Scan for the cell matching the given text and deliver its [X, Y] coordinate at center. 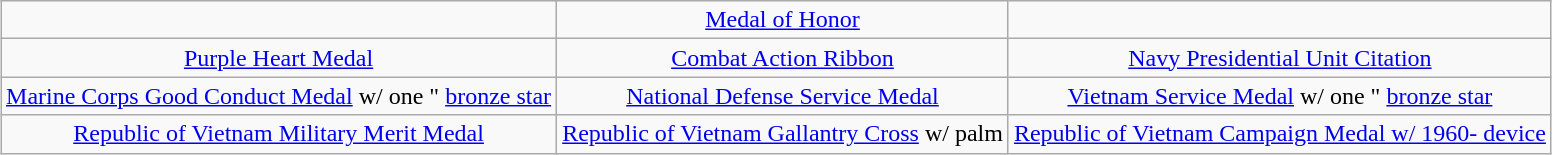
Combat Action Ribbon [783, 58]
Republic of Vietnam Gallantry Cross w/ palm [783, 134]
Marine Corps Good Conduct Medal w/ one " bronze star [279, 96]
Republic of Vietnam Campaign Medal w/ 1960- device [1280, 134]
Vietnam Service Medal w/ one " bronze star [1280, 96]
Purple Heart Medal [279, 58]
Republic of Vietnam Military Merit Medal [279, 134]
National Defense Service Medal [783, 96]
Medal of Honor [783, 20]
Navy Presidential Unit Citation [1280, 58]
